From the cell containing the given text, extract its center point as [X, Y] coordinate. 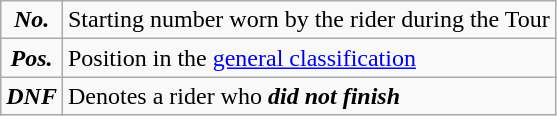
Position in the general classification [308, 58]
DNF [32, 96]
Starting number worn by the rider during the Tour [308, 20]
Pos. [32, 58]
Denotes a rider who did not finish [308, 96]
No. [32, 20]
